Return the (x, y) coordinate for the center point of the cell that contains the specified text.  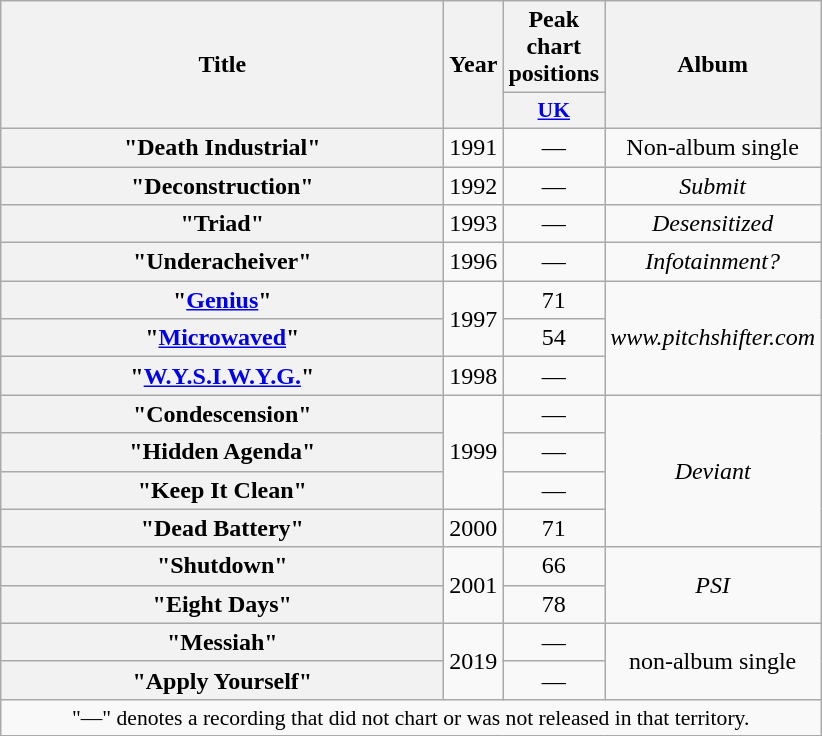
"Dead Battery" (222, 528)
PSI (713, 585)
UK (554, 111)
54 (554, 338)
1999 (474, 452)
"Apply Yourself" (222, 680)
1997 (474, 319)
Desensitized (713, 224)
Deviant (713, 471)
Infotainment? (713, 262)
"Microwaved" (222, 338)
Title (222, 65)
1996 (474, 262)
Non-album single (713, 147)
non-album single (713, 661)
"Keep It Clean" (222, 490)
1992 (474, 185)
"Shutdown" (222, 566)
1993 (474, 224)
2001 (474, 585)
66 (554, 566)
"Underacheiver" (222, 262)
1991 (474, 147)
1998 (474, 376)
2019 (474, 661)
2000 (474, 528)
Year (474, 65)
"Deconstruction" (222, 185)
"W.Y.S.I.W.Y.G." (222, 376)
78 (554, 604)
"Messiah" (222, 642)
"Eight Days" (222, 604)
"Condescension" (222, 414)
Album (713, 65)
"Genius" (222, 300)
"Death Industrial" (222, 147)
Submit (713, 185)
"Hidden Agenda" (222, 452)
"—" denotes a recording that did not chart or was not released in that territory. (411, 717)
"Triad" (222, 224)
www.pitchshifter.com (713, 338)
Peak chart positions (554, 47)
